Search for the cell housing the specified text and yield its (x, y) center coordinate. 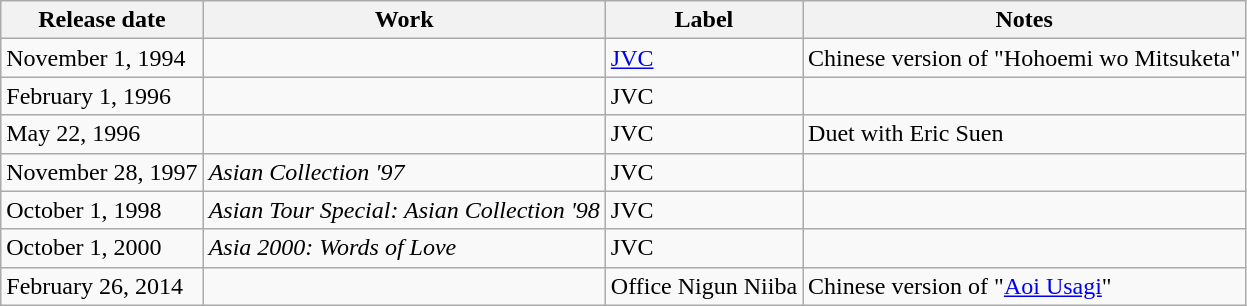
Chinese version of "Aoi Usagi" (1024, 286)
Office Nigun Niiba (704, 286)
October 1, 1998 (102, 210)
February 1, 1996 (102, 96)
Duet with Eric Suen (1024, 134)
Notes (1024, 20)
November 28, 1997 (102, 172)
Chinese version of "Hohoemi wo Mitsuketa" (1024, 58)
Work (404, 20)
November 1, 1994 (102, 58)
May 22, 1996 (102, 134)
Release date (102, 20)
Asian Tour Special: Asian Collection '98 (404, 210)
Asian Collection '97 (404, 172)
Label (704, 20)
Asia 2000: Words of Love (404, 248)
October 1, 2000 (102, 248)
February 26, 2014 (102, 286)
